Locate the cell with the specified text and output its (X, Y) center coordinate. 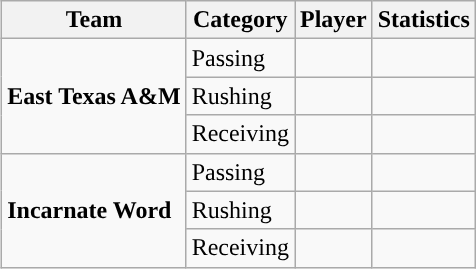
East Texas A&M (94, 96)
Statistics (424, 20)
Player (333, 20)
Team (94, 20)
Category (240, 20)
Incarnate Word (94, 210)
